Locate the cell with the specified text and output its (x, y) center coordinate. 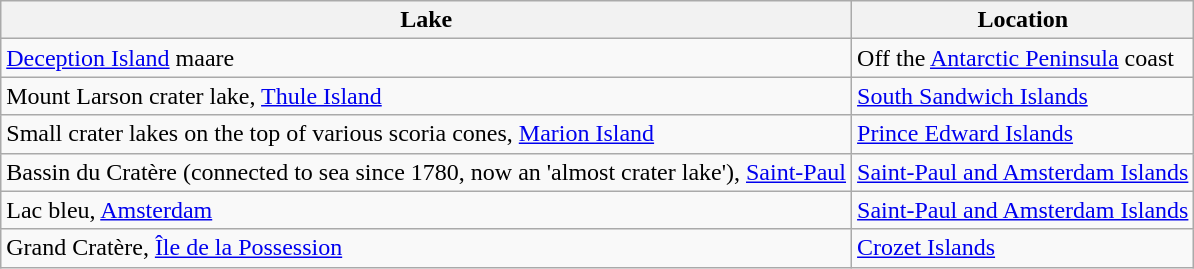
Lake (426, 20)
Crozet Islands (1023, 248)
Mount Larson crater lake, Thule Island (426, 96)
Location (1023, 20)
Bassin du Cratère (connected to sea since 1780, now an 'almost crater lake'), Saint-Paul (426, 172)
Prince Edward Islands (1023, 134)
South Sandwich Islands (1023, 96)
Small crater lakes on the top of various scoria cones, Marion Island (426, 134)
Grand Cratère, Île de la Possession (426, 248)
Deception Island maare (426, 58)
Off the Antarctic Peninsula coast (1023, 58)
Lac bleu, Amsterdam (426, 210)
